Determine the [x, y] coordinate at the center of the cell enclosing the given text.  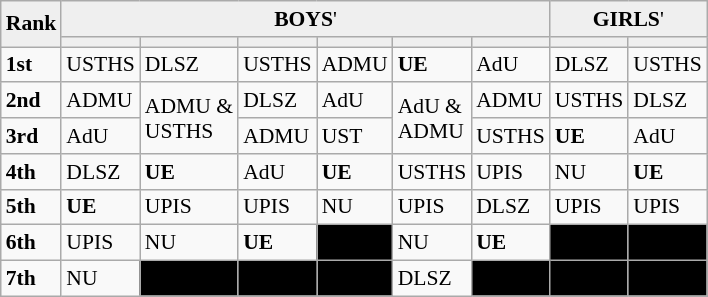
AdU &ADMU [432, 118]
Rank [32, 24]
7th [32, 279]
UST [355, 136]
ADMU &USTHS [189, 118]
2nd [32, 101]
3rd [32, 136]
1st [32, 65]
4th [32, 172]
6th [32, 243]
BOYS' [305, 19]
5th [32, 207]
GIRLS' [628, 19]
